From the cell containing the given text, extract its center point as (X, Y) coordinate. 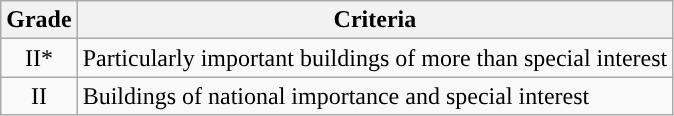
II* (39, 58)
Grade (39, 20)
Buildings of national importance and special interest (375, 96)
II (39, 96)
Criteria (375, 20)
Particularly important buildings of more than special interest (375, 58)
